Provide the (x, y) coordinate of the cell's center where the given text is located.  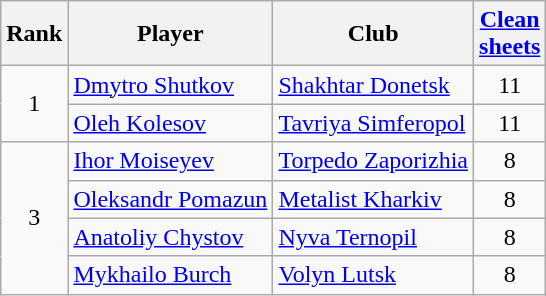
Tavriya Simferopol (374, 123)
Metalist Kharkiv (374, 199)
Nyva Ternopil (374, 237)
Club (374, 34)
Oleh Kolesov (170, 123)
Ihor Moiseyev (170, 161)
Anatoliy Chystov (170, 237)
Dmytro Shutkov (170, 85)
3 (34, 218)
1 (34, 104)
Torpedo Zaporizhia (374, 161)
Volyn Lutsk (374, 275)
Rank (34, 34)
Cleansheets (510, 34)
Oleksandr Pomazun (170, 199)
Shakhtar Donetsk (374, 85)
Player (170, 34)
Mykhailo Burch (170, 275)
